Provide the [X, Y] coordinate of the cell's center where the given text is located.  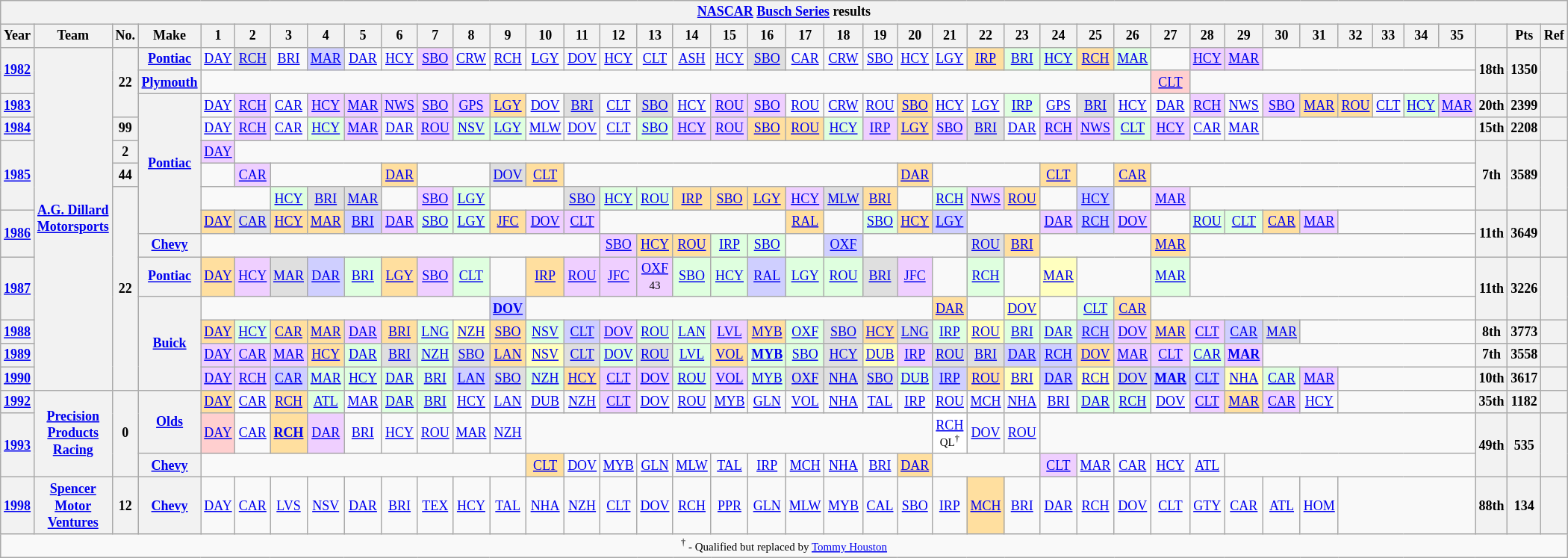
1986 [18, 233]
23 [1022, 36]
15 [729, 36]
8th [1492, 332]
1989 [18, 356]
3 [289, 36]
19 [880, 36]
35 [1457, 36]
17 [805, 36]
15th [1492, 128]
29 [1244, 36]
3617 [1525, 378]
Ref [1555, 36]
1998 [18, 506]
1993 [18, 445]
2208 [1525, 128]
PPR [729, 506]
6 [400, 36]
21 [950, 36]
Plymouth [169, 82]
26 [1133, 36]
18 [844, 36]
44 [125, 175]
11 [582, 36]
5 [363, 36]
1983 [18, 105]
10th [1492, 378]
28 [1207, 36]
GTY [1207, 506]
3589 [1525, 176]
1182 [1525, 402]
20th [1492, 105]
30 [1282, 36]
Buick [169, 344]
8 [471, 36]
4 [326, 36]
ASH [691, 58]
1987 [18, 288]
1982 [18, 70]
0 [125, 433]
Team [73, 36]
3773 [1525, 332]
LVS [289, 506]
27 [1171, 36]
32 [1356, 36]
35th [1492, 402]
1350 [1525, 70]
1992 [18, 402]
Spencer Motor Ventures [73, 506]
31 [1319, 36]
1990 [18, 378]
TEX [435, 506]
CAL [880, 506]
Pts [1525, 36]
7 [435, 36]
9 [508, 36]
1984 [18, 128]
† - Qualified but replaced by Tommy Houston [784, 546]
2399 [1525, 105]
33 [1389, 36]
1 [218, 36]
24 [1059, 36]
Year [18, 36]
RCHQL† [950, 433]
20 [915, 36]
Olds [169, 421]
16 [768, 36]
No. [125, 36]
49th [1492, 445]
25 [1095, 36]
NASCAR Busch Series results [784, 12]
HOM [1319, 506]
3649 [1525, 233]
18th [1492, 70]
OXF43 [655, 277]
A.G. Dillard Motorsports [73, 218]
34 [1422, 36]
Make [169, 36]
14 [691, 36]
10 [545, 36]
88th [1492, 506]
1988 [18, 332]
1985 [18, 176]
Precision Products Racing [73, 433]
99 [125, 128]
3226 [1525, 288]
3558 [1525, 356]
535 [1525, 445]
134 [1525, 506]
13 [655, 36]
